Identify which cell holds the provided text, then report its (x, y) central coordinate. 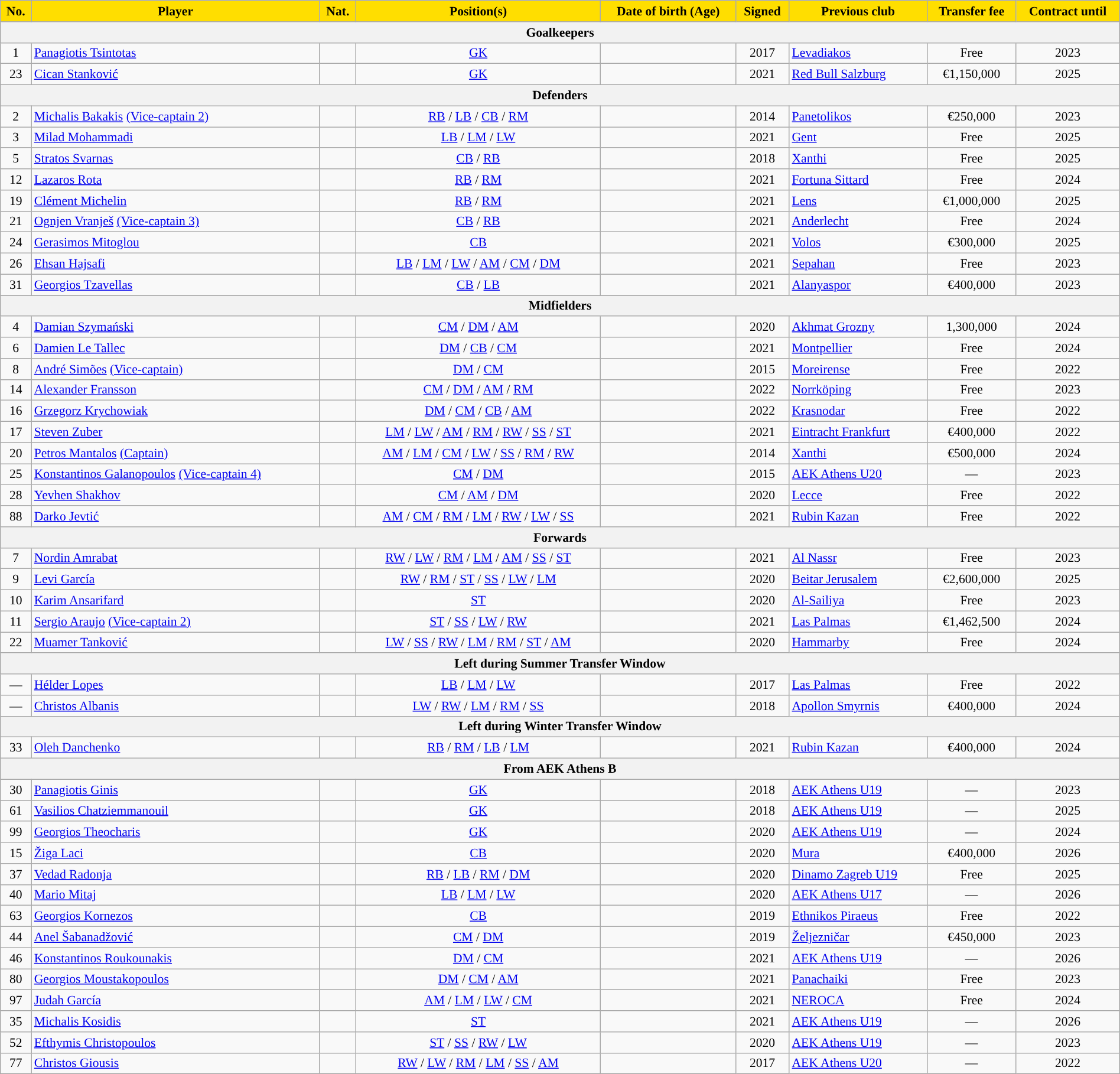
Nat. (338, 11)
Georgios Theocharis (176, 832)
Željezničar (858, 938)
AM / CM / RM / LM / RW / LW / SS (478, 516)
Ethnikos Piraeus (858, 916)
DM / CB / CM (478, 348)
Goalkeepers (560, 32)
RW / LW / RM / LM / AM / SS / ST (478, 558)
35 (16, 1021)
Oleh Danchenko (176, 748)
Defenders (560, 96)
Midfielders (560, 306)
AM / LM / LW / CM (478, 1001)
Sepahan (858, 264)
Levi García (176, 580)
Ognjen Vranješ (Vice-captain 3) (176, 222)
CM / AM / DM (478, 496)
Gent (858, 138)
Alexander Fransson (176, 390)
CM / DM / AM (478, 327)
ST / SS / LW / RW (478, 621)
€1,462,500 (971, 621)
Judah García (176, 1001)
6 (16, 348)
Hammarby (858, 643)
Levadiakos (858, 53)
ST / SS / RW / LW (478, 1043)
RB / LB / RM / DM (478, 874)
Panagiotis Tsintotas (176, 53)
99 (16, 832)
Efthymis Christopoulos (176, 1043)
Vedad Radonja (176, 874)
Damian Szymański (176, 327)
Milad Mohammadi (176, 138)
Damien Le Tallec (176, 348)
Lazaros Rota (176, 180)
Contract until (1068, 11)
€2,600,000 (971, 580)
Petros Mantalos (Captain) (176, 453)
AM / LM / CM / LW / SS / RM / RW (478, 453)
52 (16, 1043)
61 (16, 811)
Muamer Tanković (176, 643)
Vasilios Chatziemmanouil (176, 811)
Hélder Lopes (176, 685)
€1,000,000 (971, 201)
€250,000 (971, 116)
Eintracht Frankfurt (858, 432)
Gerasimos Mitoglou (176, 243)
RW / LW / RM / LM / SS / AM (478, 1063)
Darko Jevtić (176, 516)
4 (16, 327)
€1,150,000 (971, 74)
31 (16, 285)
1,300,000 (971, 327)
Akhmat Grozny (858, 327)
37 (16, 874)
Georgios Moustakopoulos (176, 979)
Konstantinos Roukounakis (176, 958)
Red Bull Salzburg (858, 74)
Krasnodar (858, 411)
Yevhen Shakhov (176, 496)
26 (16, 264)
21 (16, 222)
Cican Stanković (176, 74)
30 (16, 790)
63 (16, 916)
€500,000 (971, 453)
80 (16, 979)
André Simões (Vice-captain) (176, 369)
DM / CM / CB / AM (478, 411)
Left during Winter Transfer Window (560, 727)
Volos (858, 243)
Previous club (858, 11)
Position(s) (478, 11)
Player (176, 11)
Clément Michelin (176, 201)
Forwards (560, 538)
23 (16, 74)
RB / LB / CB / RM (478, 116)
LB / LM / LW / AM / CM / DM (478, 264)
Michalis Bakakis (Vice-captain 2) (176, 116)
Anel Šabanadžović (176, 938)
DM / CM / AM (478, 979)
19 (16, 201)
Dinamo Zagreb U19 (858, 874)
28 (16, 496)
17 (16, 432)
Panetolikos (858, 116)
AEK Athens U17 (858, 895)
33 (16, 748)
Transfer fee (971, 11)
77 (16, 1063)
Beitar Jerusalem (858, 580)
Date of birth (Age) (669, 11)
22 (16, 643)
15 (16, 853)
88 (16, 516)
Sergio Araujo (Vice-captain 2) (176, 621)
8 (16, 369)
14 (16, 390)
Christos Albanis (176, 706)
LW / RW / LM / RM / SS (478, 706)
Panagiotis Ginis (176, 790)
Norrköping (858, 390)
No. (16, 11)
5 (16, 159)
Karim Ansarifard (176, 601)
From AEK Athens B (560, 769)
Panachaiki (858, 979)
Christos Giousis (176, 1063)
Georgios Kornezos (176, 916)
9 (16, 580)
Konstantinos Galanopoulos (Vice-captain 4) (176, 474)
10 (16, 601)
Steven Zuber (176, 432)
Georgios Tzavellas (176, 285)
Left during Summer Transfer Window (560, 664)
12 (16, 180)
97 (16, 1001)
Fortuna Sittard (858, 180)
Žiga Laci (176, 853)
Grzegorz Krychowiak (176, 411)
20 (16, 453)
Mura (858, 853)
11 (16, 621)
Lens (858, 201)
Nordin Amrabat (176, 558)
7 (16, 558)
Mario Mitaj (176, 895)
RW / RM / ST / SS / LW / LM (478, 580)
Apollon Smyrnis (858, 706)
CB / LB (478, 285)
25 (16, 474)
2 (16, 116)
40 (16, 895)
Moreirense (858, 369)
€300,000 (971, 243)
24 (16, 243)
€450,000 (971, 938)
46 (16, 958)
Al-Sailiya (858, 601)
LM / LW / AM / RM / RW / SS / ST (478, 432)
Al Nassr (858, 558)
Ehsan Hajsafi (176, 264)
3 (16, 138)
Lecce (858, 496)
Michalis Kosidis (176, 1021)
CM / DM / AM / RM (478, 390)
44 (16, 938)
LW / SS / RW / LM / RM / ST / AM (478, 643)
NEROCA (858, 1001)
Alanyaspor (858, 285)
RB / RM / LB / LM (478, 748)
Montpellier (858, 348)
Signed (763, 11)
Stratos Svarnas (176, 159)
Anderlecht (858, 222)
1 (16, 53)
16 (16, 411)
